Identify which cell holds the provided text, then report its [x, y] central coordinate. 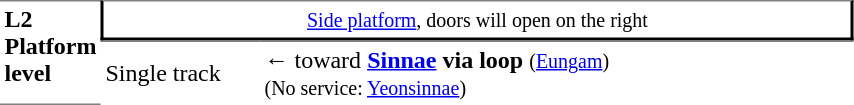
← toward Sinnae via loop (Eungam)(No service: Yeonsinnae) [557, 72]
Side platform, doors will open on the right [478, 20]
L2Platform level [50, 52]
Single track [180, 72]
